Search for the cell housing the specified text and yield its (x, y) center coordinate. 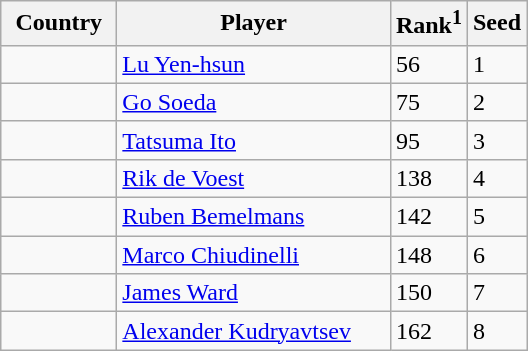
Marco Chiudinelli (254, 255)
5 (496, 217)
56 (428, 64)
150 (428, 293)
148 (428, 255)
4 (496, 178)
Rik de Voest (254, 178)
James Ward (254, 293)
Ruben Bemelmans (254, 217)
Alexander Kudryavtsev (254, 331)
7 (496, 293)
8 (496, 331)
Player (254, 24)
75 (428, 102)
3 (496, 140)
138 (428, 178)
142 (428, 217)
6 (496, 255)
Rank1 (428, 24)
Seed (496, 24)
Lu Yen-hsun (254, 64)
1 (496, 64)
Country (59, 24)
162 (428, 331)
Tatsuma Ito (254, 140)
Go Soeda (254, 102)
95 (428, 140)
2 (496, 102)
